Output the [X, Y] coordinate of the center of the cell containing the given text.  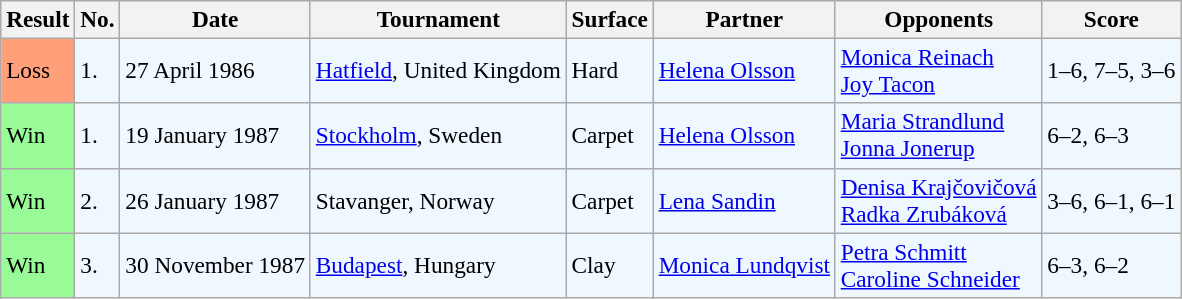
Monica Lundqvist [744, 264]
Monica Reinach Joy Tacon [938, 70]
2. [98, 200]
3. [98, 264]
Denisa Krajčovičová Radka Zrubáková [938, 200]
26 January 1987 [215, 200]
Maria Strandlund Jonna Jonerup [938, 136]
Stockholm, Sweden [438, 136]
30 November 1987 [215, 264]
3–6, 6–1, 6–1 [1112, 200]
Tournament [438, 19]
Clay [610, 264]
Stavanger, Norway [438, 200]
No. [98, 19]
6–2, 6–3 [1112, 136]
Date [215, 19]
Lena Sandin [744, 200]
Petra Schmitt Caroline Schneider [938, 264]
Surface [610, 19]
27 April 1986 [215, 70]
Opponents [938, 19]
Loss [38, 70]
Result [38, 19]
Score [1112, 19]
19 January 1987 [215, 136]
1–6, 7–5, 3–6 [1112, 70]
Partner [744, 19]
6–3, 6–2 [1112, 264]
Budapest, Hungary [438, 264]
Hard [610, 70]
Hatfield, United Kingdom [438, 70]
